Extract the (x, y) coordinate from the center of the cell holding the provided text.  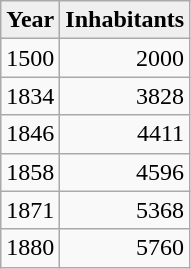
1858 (30, 172)
2000 (125, 58)
4411 (125, 134)
3828 (125, 96)
5368 (125, 210)
1834 (30, 96)
4596 (125, 172)
Year (30, 20)
1846 (30, 134)
Inhabitants (125, 20)
1880 (30, 248)
1500 (30, 58)
5760 (125, 248)
1871 (30, 210)
